Extract the [X, Y] coordinate from the center of the cell holding the provided text.  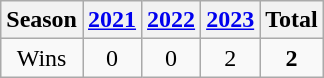
Season [42, 20]
2023 [230, 20]
Wins [42, 58]
2021 [112, 20]
Total [292, 20]
2022 [172, 20]
